Determine the (X, Y) coordinate at the center of the cell enclosing the given text.  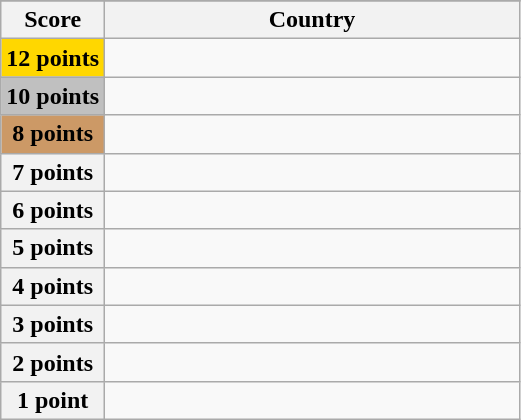
8 points (53, 134)
5 points (53, 248)
Country (312, 20)
3 points (53, 324)
4 points (53, 286)
1 point (53, 400)
12 points (53, 58)
10 points (53, 96)
Score (53, 20)
7 points (53, 172)
6 points (53, 210)
2 points (53, 362)
